Determine the [X, Y] coordinate at the center of the cell enclosing the given text.  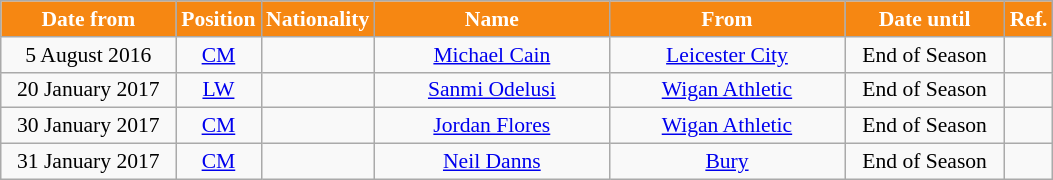
Position [218, 19]
LW [218, 90]
Leicester City [726, 55]
Ref. [1029, 19]
20 January 2017 [88, 90]
Sanmi Odelusi [492, 90]
Bury [726, 162]
Date until [925, 19]
Date from [88, 19]
30 January 2017 [88, 126]
31 January 2017 [88, 162]
Nationality [318, 19]
Name [492, 19]
5 August 2016 [88, 55]
Neil Danns [492, 162]
Jordan Flores [492, 126]
From [726, 19]
Michael Cain [492, 55]
